Capture the cell that displays the provided text and extract its [x, y] central coordinate. 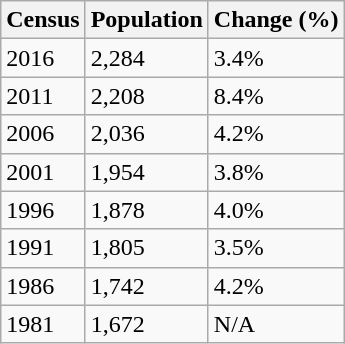
3.8% [276, 172]
1,954 [146, 172]
1981 [43, 324]
2011 [43, 96]
1,805 [146, 248]
2016 [43, 58]
1991 [43, 248]
1,672 [146, 324]
Population [146, 20]
2,036 [146, 134]
1986 [43, 286]
3.5% [276, 248]
Census [43, 20]
2001 [43, 172]
N/A [276, 324]
4.0% [276, 210]
1,878 [146, 210]
Change (%) [276, 20]
8.4% [276, 96]
3.4% [276, 58]
2006 [43, 134]
2,208 [146, 96]
1,742 [146, 286]
1996 [43, 210]
2,284 [146, 58]
